Extract the (X, Y) coordinate from the center of the cell holding the provided text.  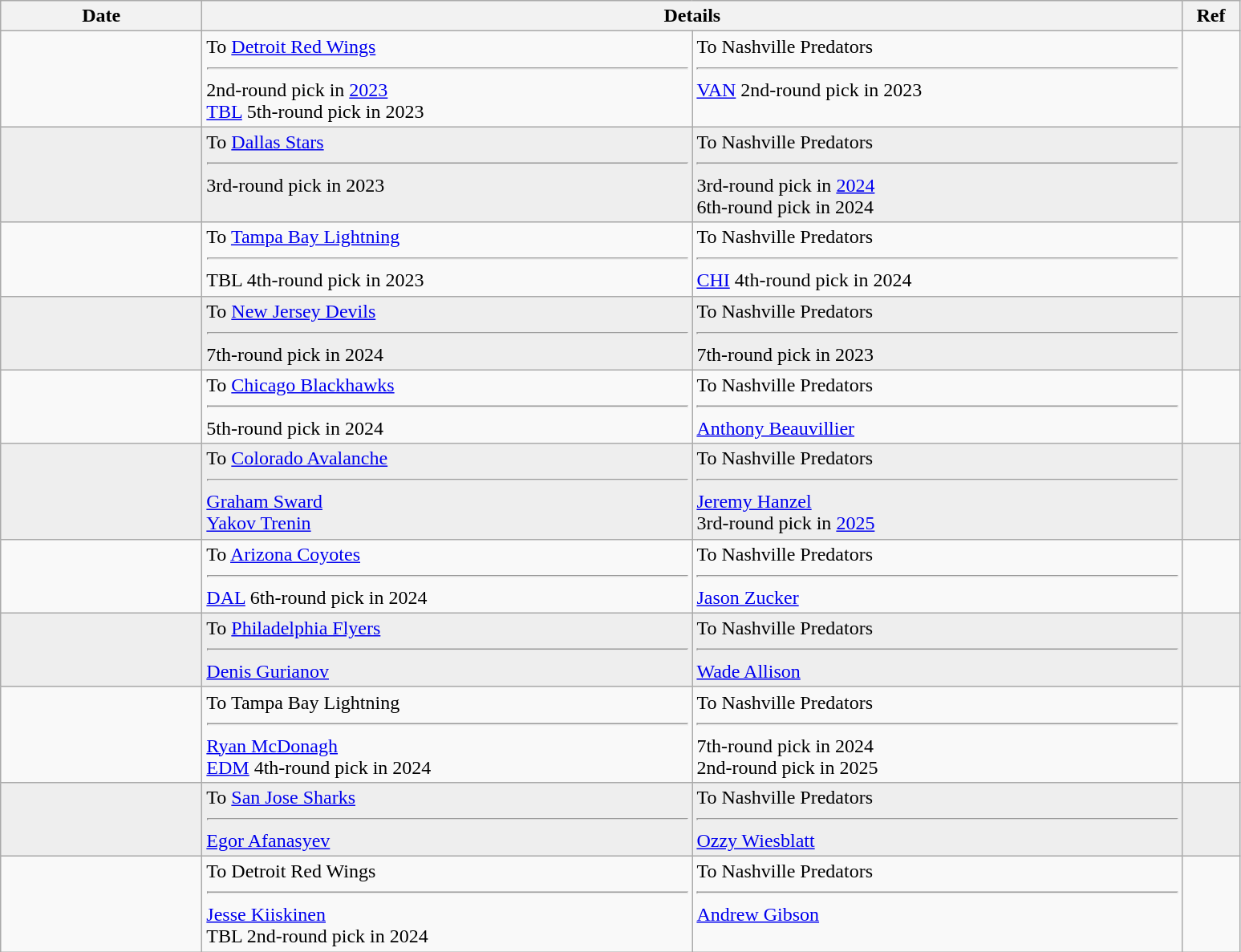
To San Jose SharksEgor Afanasyev (448, 819)
Date (101, 16)
To Nashville PredatorsAnthony Beauvillier (937, 407)
To Detroit Red Wings2nd-round pick in 2023TBL 5th-round pick in 2023 (448, 79)
To Tampa Bay LightningTBL 4th-round pick in 2023 (448, 259)
To Nashville PredatorsWade Allison (937, 650)
To Arizona CoyotesDAL 6th-round pick in 2024 (448, 576)
To Nashville PredatorsAndrew Gibson (937, 903)
To Chicago Blackhawks5th-round pick in 2024 (448, 407)
To Tampa Bay LightningRyan McDonaghEDM 4th-round pick in 2024 (448, 735)
To Nashville PredatorsVAN 2nd-round pick in 2023 (937, 79)
To Nashville PredatorsJason Zucker (937, 576)
To Nashville PredatorsOzzy Wiesblatt (937, 819)
Ref (1211, 16)
To New Jersey Devils7th-round pick in 2024 (448, 333)
Details (692, 16)
To Dallas Stars3rd-round pick in 2023 (448, 175)
To Nashville PredatorsCHI 4th-round pick in 2024 (937, 259)
To Nashville PredatorsJeremy Hanzel3rd-round pick in 2025 (937, 491)
To Philadelphia FlyersDenis Gurianov (448, 650)
To Nashville Predators7th-round pick in 20242nd-round pick in 2025 (937, 735)
To Nashville Predators3rd-round pick in 20246th-round pick in 2024 (937, 175)
To Detroit Red WingsJesse KiiskinenTBL 2nd-round pick in 2024 (448, 903)
To Nashville Predators7th-round pick in 2023 (937, 333)
To Colorado AvalancheGraham SwardYakov Trenin (448, 491)
